Search for the cell housing the specified text and yield its [X, Y] center coordinate. 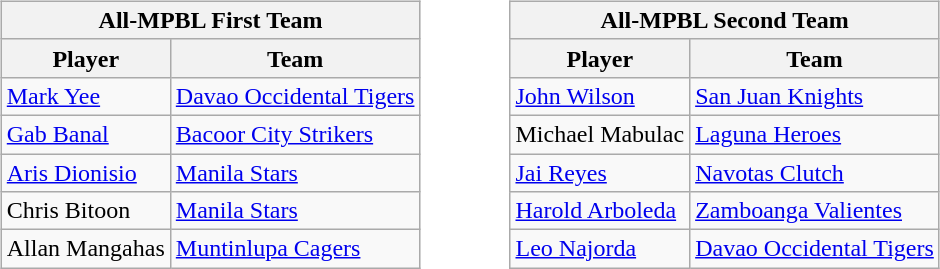
Bacoor City Strikers [295, 134]
Jai Reyes [600, 173]
Allan Mangahas [86, 249]
Laguna Heroes [815, 134]
Navotas Clutch [815, 173]
Harold Arboleda [600, 211]
Gab Banal [86, 134]
Zamboanga Valientes [815, 211]
Aris Dionisio [86, 173]
All-MPBL Second Team [724, 20]
John Wilson [600, 96]
Leo Najorda [600, 249]
Chris Bitoon [86, 211]
Michael Mabulac [600, 134]
San Juan Knights [815, 96]
Muntinlupa Cagers [295, 249]
Mark Yee [86, 96]
All-MPBL First Team [210, 20]
